Return the (X, Y) coordinate for the center point of the cell that contains the specified text.  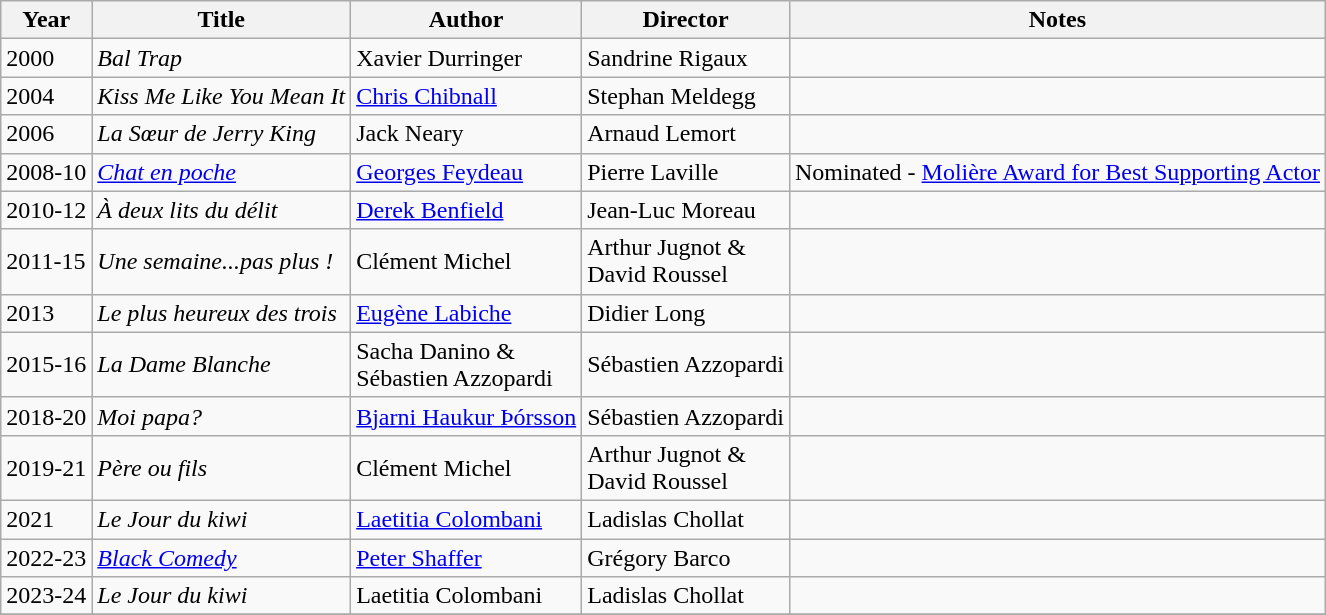
Notes (1057, 20)
Grégory Barco (686, 557)
La Dame Blanche (222, 364)
Eugène Labiche (466, 313)
2011-15 (46, 262)
Georges Feydeau (466, 172)
Didier Long (686, 313)
2013 (46, 313)
2000 (46, 58)
Arnaud Lemort (686, 134)
Peter Shaffer (466, 557)
Chat en poche (222, 172)
Pierre Laville (686, 172)
Stephan Meldegg (686, 96)
Nominated - Molière Award for Best Supporting Actor (1057, 172)
Kiss Me Like You Mean It (222, 96)
Derek Benfield (466, 210)
2023-24 (46, 596)
Jack Neary (466, 134)
Bjarni Haukur Þórsson (466, 416)
Title (222, 20)
Director (686, 20)
Une semaine...pas plus ! (222, 262)
Père ou fils (222, 468)
2006 (46, 134)
Xavier Durringer (466, 58)
À deux lits du délit (222, 210)
Le plus heureux des trois (222, 313)
La Sœur de Jerry King (222, 134)
Moi papa? (222, 416)
2015-16 (46, 364)
Chris Chibnall (466, 96)
Jean-Luc Moreau (686, 210)
Year (46, 20)
2010-12 (46, 210)
Bal Trap (222, 58)
2022-23 (46, 557)
Sacha Danino & Sébastien Azzopardi (466, 364)
2019-21 (46, 468)
Black Comedy (222, 557)
2018-20 (46, 416)
2021 (46, 519)
Sandrine Rigaux (686, 58)
2008-10 (46, 172)
2004 (46, 96)
Author (466, 20)
